Capture the cell that displays the provided text and extract its [X, Y] central coordinate. 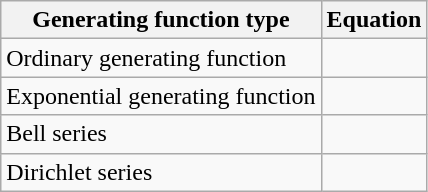
Dirichlet series [161, 172]
Equation [374, 20]
Generating function type [161, 20]
Bell series [161, 134]
Exponential generating function [161, 96]
Ordinary generating function [161, 58]
